Detect which cell encompasses the target text, then output its (x, y) center coordinate. 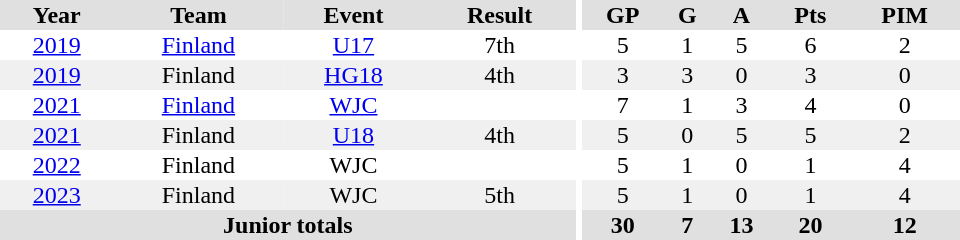
13 (741, 225)
GP (622, 15)
6 (810, 45)
12 (904, 225)
PIM (904, 15)
2023 (56, 195)
2022 (56, 165)
Team (198, 15)
20 (810, 225)
G (687, 15)
HG18 (353, 75)
Pts (810, 15)
5th (500, 195)
U17 (353, 45)
Junior totals (288, 225)
30 (622, 225)
7th (500, 45)
U18 (353, 135)
Event (353, 15)
A (741, 15)
Result (500, 15)
Year (56, 15)
